From the cell containing the given text, extract its center point as [x, y] coordinate. 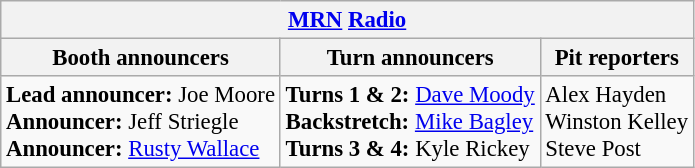
Pit reporters [616, 58]
Turn announcers [410, 58]
Booth announcers [141, 58]
Turns 1 & 2: Dave MoodyBackstretch: Mike BagleyTurns 3 & 4: Kyle Rickey [410, 122]
Alex HaydenWinston KelleySteve Post [616, 122]
MRN Radio [348, 20]
Lead announcer: Joe MooreAnnouncer: Jeff StriegleAnnouncer: Rusty Wallace [141, 122]
